Return the [X, Y] coordinate for the center point of the cell that contains the specified text.  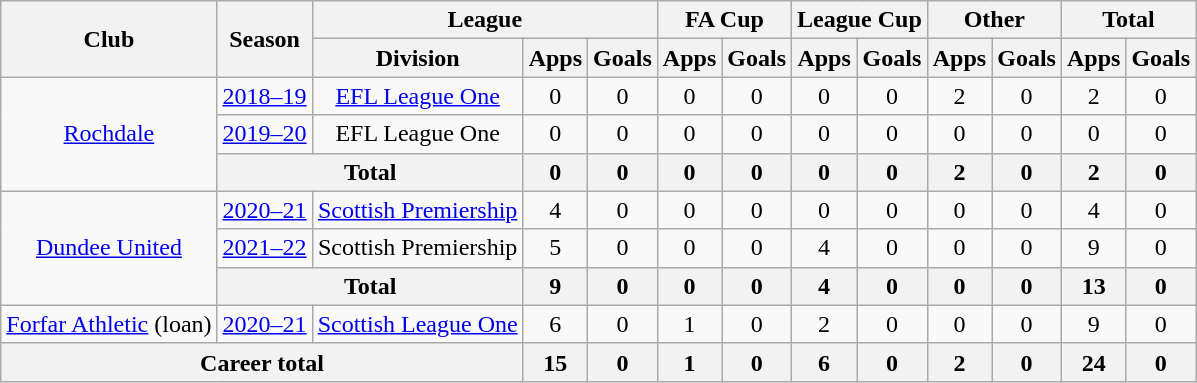
Season [264, 39]
Dundee United [109, 248]
Division [418, 58]
Rochdale [109, 134]
Other [994, 20]
5 [555, 248]
League [484, 20]
League Cup [860, 20]
2021–22 [264, 248]
24 [1093, 362]
2019–20 [264, 134]
Club [109, 39]
15 [555, 362]
Career total [262, 362]
Scottish League One [418, 324]
13 [1093, 286]
FA Cup [724, 20]
2018–19 [264, 96]
Forfar Athletic (loan) [109, 324]
